Extract the (X, Y) coordinate from the center of the cell holding the provided text.  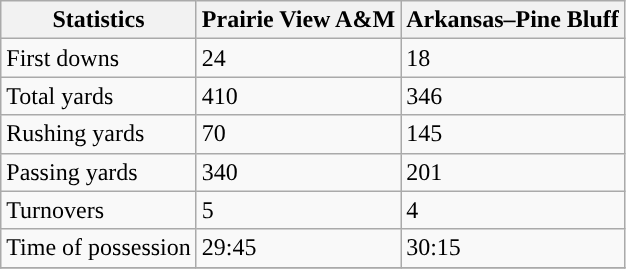
410 (298, 96)
Passing yards (99, 172)
Statistics (99, 20)
Prairie View A&M (298, 20)
340 (298, 172)
70 (298, 134)
Arkansas–Pine Bluff (513, 20)
Total yards (99, 96)
18 (513, 58)
4 (513, 210)
5 (298, 210)
Turnovers (99, 210)
Rushing yards (99, 134)
30:15 (513, 248)
First downs (99, 58)
29:45 (298, 248)
24 (298, 58)
346 (513, 96)
201 (513, 172)
145 (513, 134)
Time of possession (99, 248)
